Capture the cell that displays the provided text and extract its (X, Y) central coordinate. 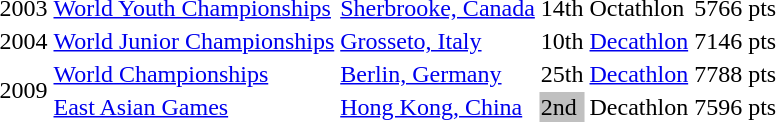
Grosseto, Italy (438, 41)
World Junior Championships (194, 41)
10th (562, 41)
Hong Kong, China (438, 107)
Berlin, Germany (438, 74)
2nd (562, 107)
World Championships (194, 74)
East Asian Games (194, 107)
25th (562, 74)
